Capture the cell that displays the provided text and extract its (X, Y) central coordinate. 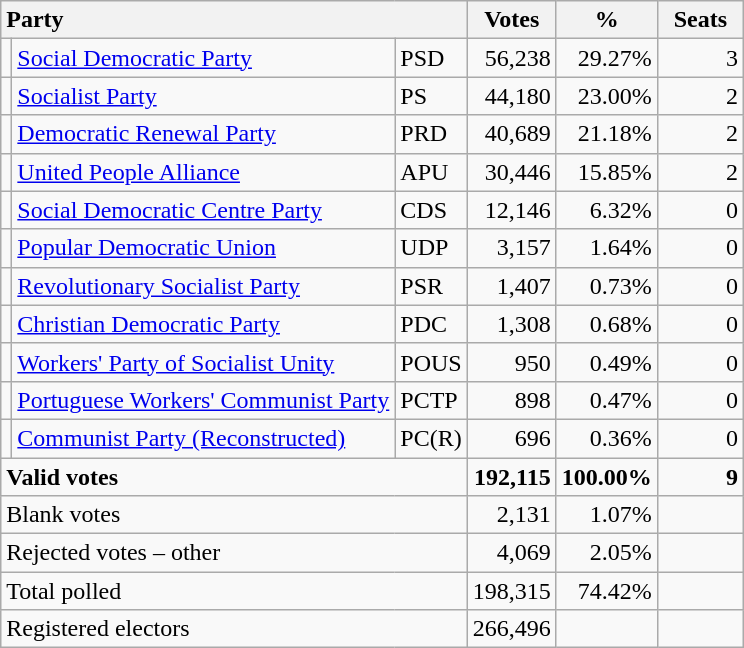
PCTP (431, 400)
950 (512, 362)
6.32% (606, 210)
Popular Democratic Union (204, 248)
Seats (700, 20)
0.49% (606, 362)
1.07% (606, 515)
Christian Democratic Party (204, 324)
PSD (431, 58)
56,238 (512, 58)
PS (431, 96)
1,308 (512, 324)
Workers' Party of Socialist Unity (204, 362)
Party (234, 20)
PDC (431, 324)
1,407 (512, 286)
Socialist Party (204, 96)
198,315 (512, 591)
UDP (431, 248)
Portuguese Workers' Communist Party (204, 400)
0.47% (606, 400)
100.00% (606, 477)
Democratic Renewal Party (204, 134)
12,146 (512, 210)
74.42% (606, 591)
0.73% (606, 286)
POUS (431, 362)
696 (512, 438)
9 (700, 477)
898 (512, 400)
44,180 (512, 96)
1.64% (606, 248)
4,069 (512, 553)
2,131 (512, 515)
21.18% (606, 134)
Blank votes (234, 515)
3,157 (512, 248)
United People Alliance (204, 172)
192,115 (512, 477)
PSR (431, 286)
0.36% (606, 438)
Social Democratic Centre Party (204, 210)
CDS (431, 210)
29.27% (606, 58)
Revolutionary Socialist Party (204, 286)
2.05% (606, 553)
Total polled (234, 591)
30,446 (512, 172)
Social Democratic Party (204, 58)
PRD (431, 134)
3 (700, 58)
23.00% (606, 96)
APU (431, 172)
15.85% (606, 172)
PC(R) (431, 438)
Communist Party (Reconstructed) (204, 438)
Valid votes (234, 477)
Rejected votes – other (234, 553)
Votes (512, 20)
266,496 (512, 629)
0.68% (606, 324)
40,689 (512, 134)
Registered electors (234, 629)
% (606, 20)
